Return (X, Y) of the center of cell containing provided text 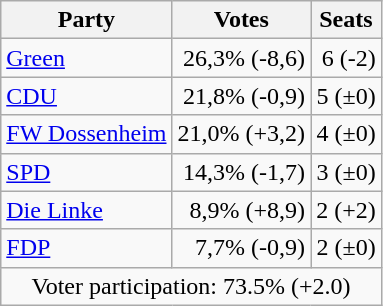
Votes (242, 20)
Party (86, 20)
FW Dossenheim (86, 134)
26,3% (-8,6) (242, 58)
7,7% (-0,9) (242, 248)
Seats (346, 20)
Die Linke (86, 210)
2 (+2) (346, 210)
2 (±0) (346, 248)
5 (±0) (346, 96)
6 (-2) (346, 58)
14,3% (-1,7) (242, 172)
4 (±0) (346, 134)
21,0% (+3,2) (242, 134)
8,9% (+8,9) (242, 210)
21,8% (-0,9) (242, 96)
FDP (86, 248)
SPD (86, 172)
Voter participation: 73.5% (+2.0) (191, 286)
Green (86, 58)
CDU (86, 96)
3 (±0) (346, 172)
